Pinpoint the cell where the given text exists, returning its [x, y] midpoint coordinate. 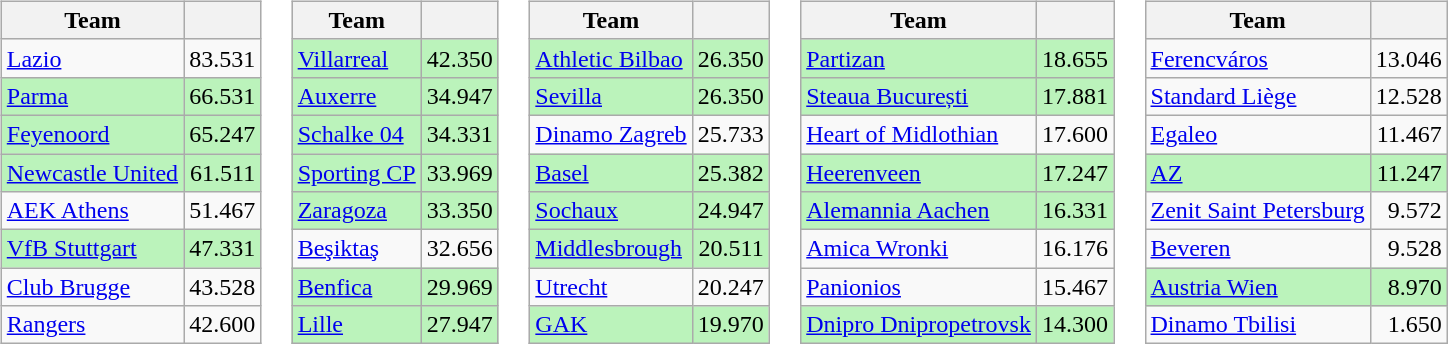
65.247 [222, 134]
Auxerre [356, 96]
Dnipro Dnipropetrovsk [919, 325]
Utrecht [611, 287]
Beşiktaş [356, 249]
11.467 [1408, 134]
29.969 [460, 287]
Lazio [92, 58]
Newcastle United [92, 173]
Athletic Bilbao [611, 58]
Zaragoza [356, 211]
33.969 [460, 173]
14.300 [1074, 325]
Sevilla [611, 96]
18.655 [1074, 58]
Feyenoord [92, 134]
Partizan [919, 58]
51.467 [222, 211]
20.511 [730, 249]
42.350 [460, 58]
Austria Wien [1258, 287]
Parma [92, 96]
Villarreal [356, 58]
Ferencváros [1258, 58]
8.970 [1408, 287]
11.247 [1408, 173]
Panionios [919, 287]
33.350 [460, 211]
Rangers [92, 325]
24.947 [730, 211]
GAK [611, 325]
AEK Athens [92, 211]
19.970 [730, 325]
16.331 [1074, 211]
Standard Liège [1258, 96]
34.947 [460, 96]
Heart of Midlothian [919, 134]
Dinamo Zagreb [611, 134]
47.331 [222, 249]
Alemannia Aachen [919, 211]
Heerenveen [919, 173]
Dinamo Tbilisi [1258, 325]
83.531 [222, 58]
Benfica [356, 287]
20.247 [730, 287]
9.528 [1408, 249]
VfB Stuttgart [92, 249]
Amica Wronki [919, 249]
25.733 [730, 134]
42.600 [222, 325]
1.650 [1408, 325]
17.247 [1074, 173]
AZ [1258, 173]
25.382 [730, 173]
16.176 [1074, 249]
13.046 [1408, 58]
Club Brugge [92, 287]
15.467 [1074, 287]
66.531 [222, 96]
Zenit Saint Petersburg [1258, 211]
Schalke 04 [356, 134]
9.572 [1408, 211]
43.528 [222, 287]
Steaua București [919, 96]
Lille [356, 325]
17.881 [1074, 96]
Sochaux [611, 211]
17.600 [1074, 134]
61.511 [222, 173]
Basel [611, 173]
34.331 [460, 134]
32.656 [460, 249]
Middlesbrough [611, 249]
27.947 [460, 325]
Sporting CP [356, 173]
Egaleo [1258, 134]
12.528 [1408, 96]
Beveren [1258, 249]
